Return [x, y] of the center of cell containing provided text 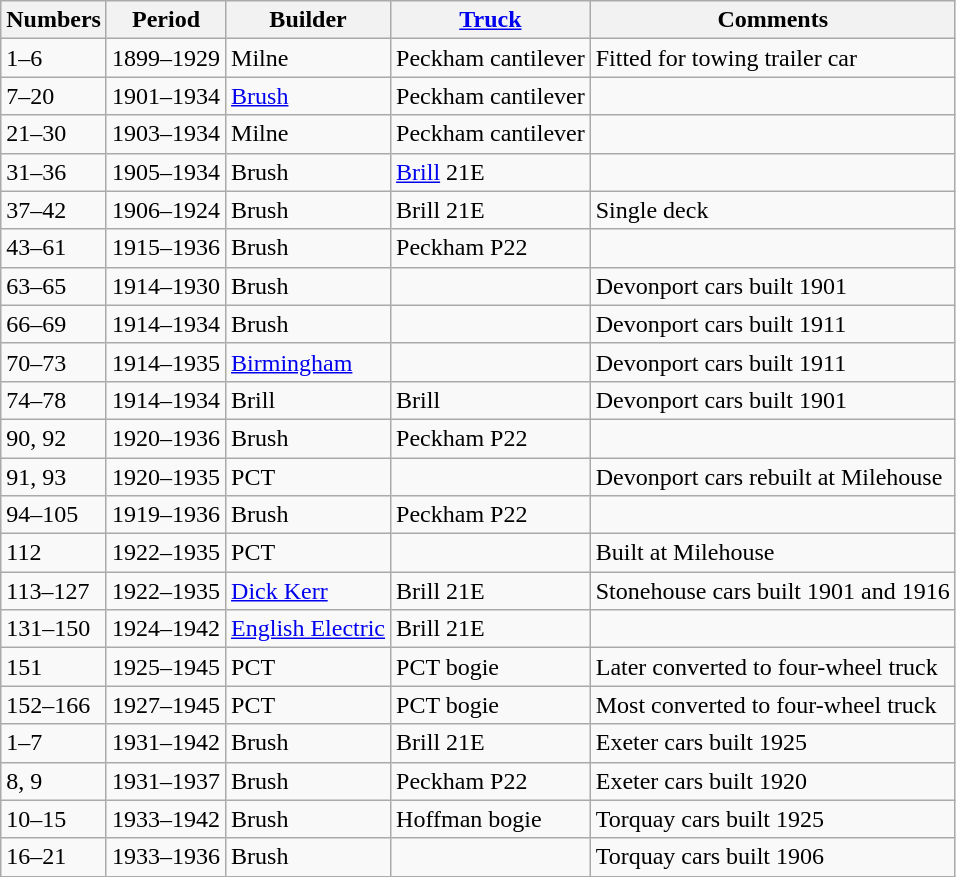
1914–1935 [166, 362]
1925–1945 [166, 667]
1–6 [54, 58]
1931–1942 [166, 743]
1933–1942 [166, 819]
37–42 [54, 210]
94–105 [54, 515]
Stonehouse cars built 1901 and 1916 [772, 591]
1903–1934 [166, 134]
74–78 [54, 400]
16–21 [54, 857]
1915–1936 [166, 248]
131–150 [54, 629]
1924–1942 [166, 629]
1927–1945 [166, 705]
Fitted for towing trailer car [772, 58]
Hoffman bogie [491, 819]
Birmingham [308, 362]
1905–1934 [166, 172]
1906–1924 [166, 210]
Later converted to four-wheel truck [772, 667]
1914–1930 [166, 286]
1920–1936 [166, 438]
151 [54, 667]
Exeter cars built 1920 [772, 781]
43–61 [54, 248]
1919–1936 [166, 515]
8, 9 [54, 781]
1931–1937 [166, 781]
Devonport cars rebuilt at Milehouse [772, 477]
Most converted to four-wheel truck [772, 705]
152–166 [54, 705]
91, 93 [54, 477]
1901–1934 [166, 96]
English Electric [308, 629]
Exeter cars built 1925 [772, 743]
Period [166, 20]
7–20 [54, 96]
Comments [772, 20]
31–36 [54, 172]
1920–1935 [166, 477]
66–69 [54, 324]
1933–1936 [166, 857]
Torquay cars built 1906 [772, 857]
113–127 [54, 591]
1–7 [54, 743]
Numbers [54, 20]
Builder [308, 20]
Torquay cars built 1925 [772, 819]
63–65 [54, 286]
70–73 [54, 362]
112 [54, 553]
Truck [491, 20]
Built at Milehouse [772, 553]
Single deck [772, 210]
10–15 [54, 819]
21–30 [54, 134]
90, 92 [54, 438]
Dick Kerr [308, 591]
1899–1929 [166, 58]
